Scan for the cell matching the given text and deliver its [X, Y] coordinate at center. 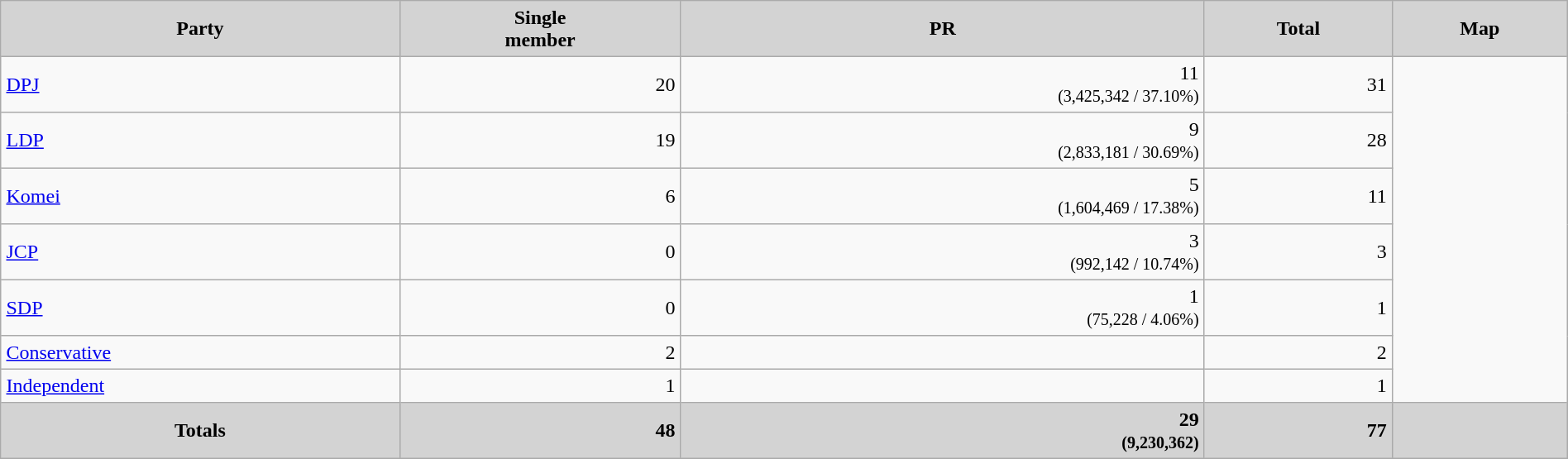
3 [1298, 252]
Singlemember [540, 29]
1(75,228 / 4.06%) [943, 308]
SDP [200, 308]
Party [200, 29]
48 [540, 431]
11(3,425,342 / 37.10%) [943, 84]
Total [1298, 29]
Conservative [200, 352]
6 [540, 196]
LDP [200, 141]
9(2,833,181 / 30.69%) [943, 141]
11 [1298, 196]
5(1,604,469 / 17.38%) [943, 196]
Totals [200, 431]
3(992,142 / 10.74%) [943, 252]
JCP [200, 252]
19 [540, 141]
Independent [200, 385]
20 [540, 84]
28 [1298, 141]
77 [1298, 431]
31 [1298, 84]
DPJ [200, 84]
29(9,230,362) [943, 431]
PR [943, 29]
Map [1480, 29]
Komei [200, 196]
